For the text-containing cell, return its midpoint in (X, Y) coordinate format. 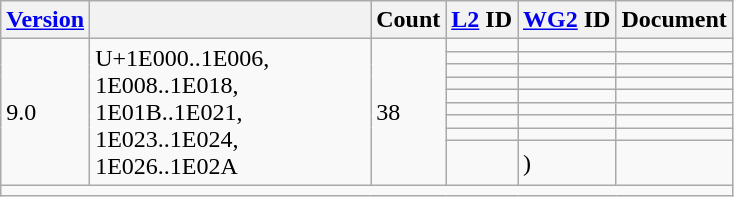
Document (674, 20)
L2 ID (482, 20)
WG2 ID (567, 20)
38 (408, 112)
Count (408, 20)
Version (46, 20)
) (567, 163)
U+1E000..1E006, 1E008..1E018, 1E01B..1E021, 1E023..1E024, 1E026..1E02A (230, 112)
9.0 (46, 112)
